Return the (X, Y) coordinate for the center point of the cell that contains the specified text.  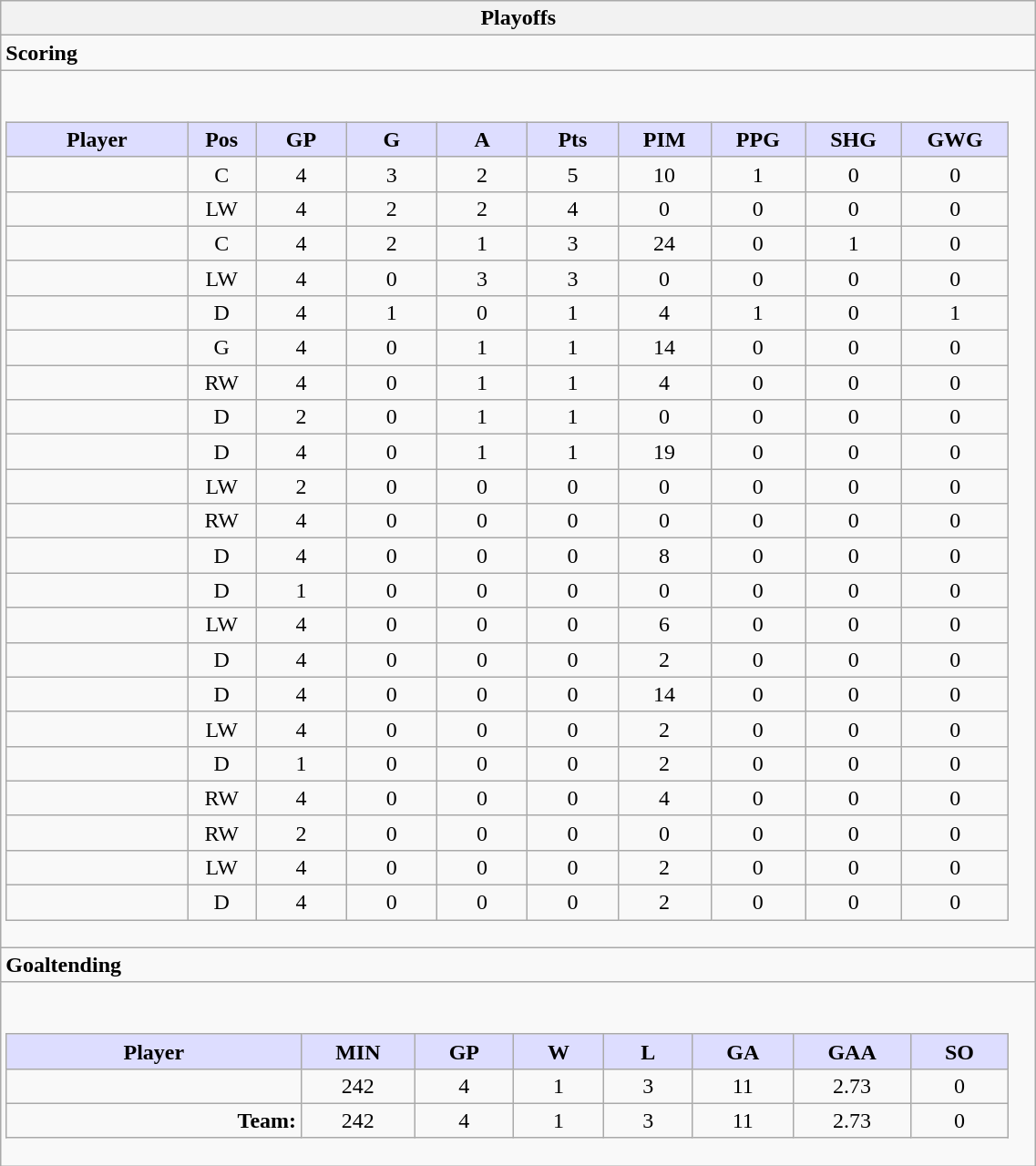
Team: (154, 1120)
Pts (572, 139)
8 (664, 556)
5 (572, 174)
MIN (358, 1051)
A (481, 139)
Pos (222, 139)
24 (664, 243)
L (649, 1051)
10 (664, 174)
Player MIN GP W L GA GAA SO 242 4 1 3 11 2.73 0 Team: 242 4 1 3 11 2.73 0 (518, 1074)
PPG (758, 139)
PIM (664, 139)
Scoring (518, 53)
Goaltending (518, 965)
SO (959, 1051)
GAA (852, 1051)
Playoffs (518, 18)
SHG (854, 139)
19 (664, 452)
GWG (955, 139)
GA (744, 1051)
W (559, 1051)
6 (664, 625)
